Extract the [x, y] coordinate from the center of the cell holding the provided text.  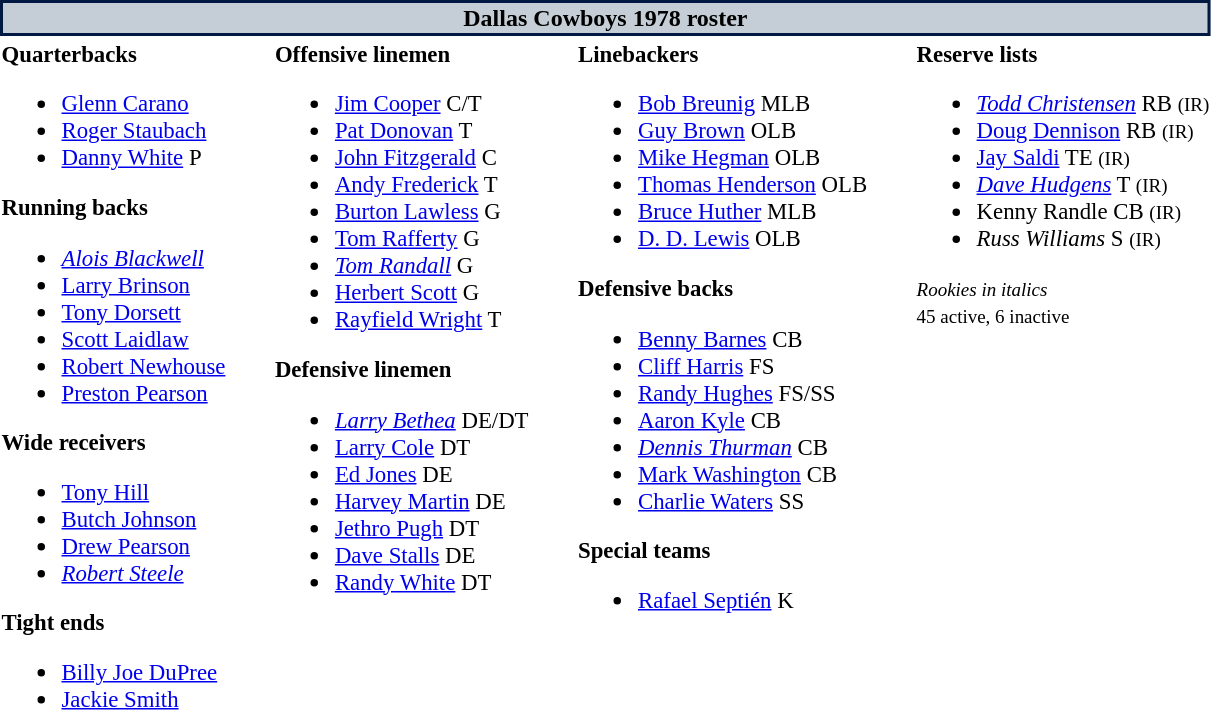
Dallas Cowboys 1978 roster [606, 18]
